Locate the cell with the specified text and output its (x, y) center coordinate. 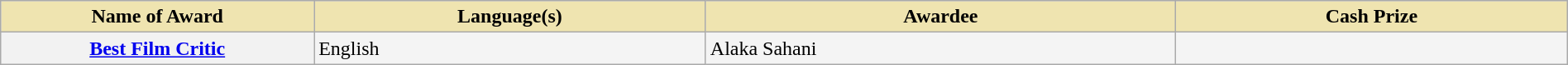
Awardee (940, 17)
Language(s) (510, 17)
English (510, 48)
Name of Award (157, 17)
Cash Prize (1372, 17)
Best Film Critic (157, 48)
Alaka Sahani (940, 48)
